Find where the given text appears and provide that cell's center as [x, y] coordinate. 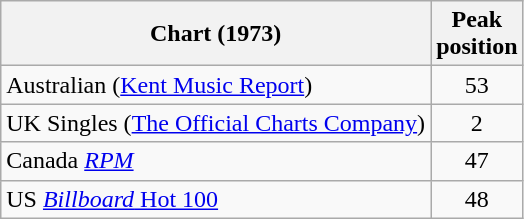
US Billboard Hot 100 [216, 199]
53 [477, 85]
Canada RPM [216, 161]
UK Singles (The Official Charts Company) [216, 123]
2 [477, 123]
Chart (1973) [216, 34]
Australian (Kent Music Report) [216, 85]
Peakposition [477, 34]
48 [477, 199]
47 [477, 161]
